Return the [X, Y] coordinate for the center point of the cell that contains the specified text.  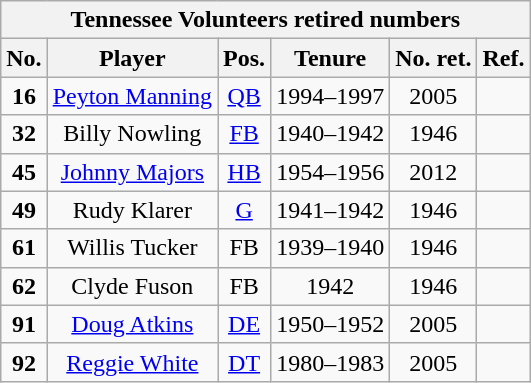
16 [24, 96]
DT [244, 362]
QB [244, 96]
Reggie White [132, 362]
61 [24, 248]
49 [24, 210]
1950–1952 [330, 324]
Tennessee Volunteers retired numbers [266, 20]
Clyde Fuson [132, 286]
Pos. [244, 58]
Peyton Manning [132, 96]
Ref. [504, 58]
91 [24, 324]
No. [24, 58]
1994–1997 [330, 96]
1980–1983 [330, 362]
92 [24, 362]
1941–1942 [330, 210]
1954–1956 [330, 172]
32 [24, 134]
DE [244, 324]
Billy Nowling [132, 134]
G [244, 210]
Johnny Majors [132, 172]
Doug Atkins [132, 324]
45 [24, 172]
1942 [330, 286]
No. ret. [434, 58]
HB [244, 172]
2012 [434, 172]
Tenure [330, 58]
Player [132, 58]
1939–1940 [330, 248]
Willis Tucker [132, 248]
62 [24, 286]
Rudy Klarer [132, 210]
1940–1942 [330, 134]
